Scan for the cell matching the given text and deliver its [X, Y] coordinate at center. 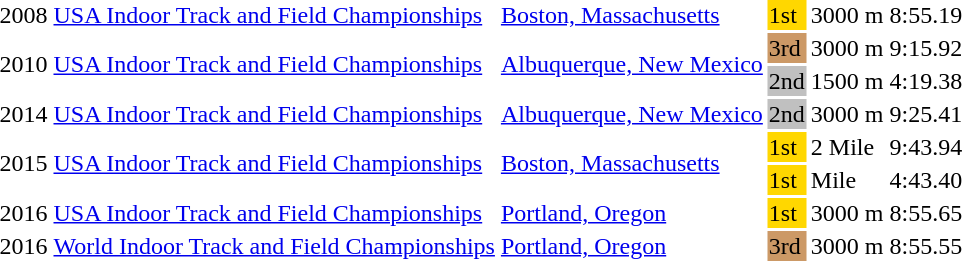
Mile [847, 180]
2 Mile [847, 147]
World Indoor Track and Field Championships [274, 246]
1500 m [847, 81]
